Find where the given text appears and provide that cell's center as (X, Y) coordinate. 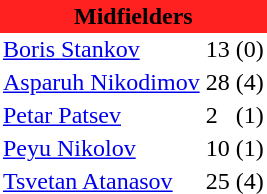
13 (218, 50)
Petar Patsev (102, 116)
Asparuh Nikodimov (102, 82)
Midfielders (134, 16)
Boris Stankov (102, 50)
2 (218, 116)
10 (218, 148)
Peyu Nikolov (102, 148)
(4) (250, 82)
(0) (250, 50)
28 (218, 82)
